Return [X, Y] of the center of cell containing provided text 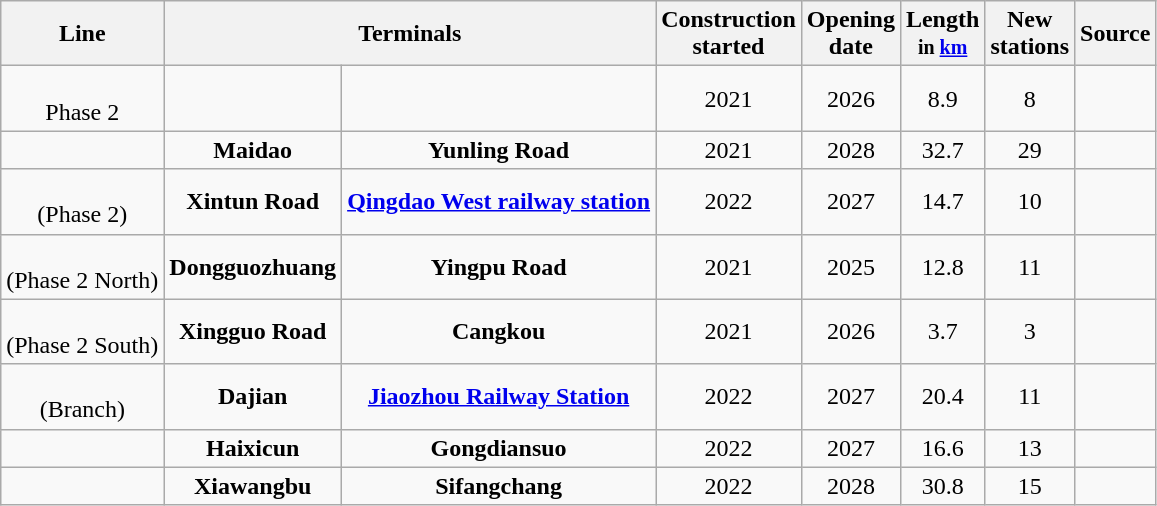
8 [1030, 98]
2025 [850, 266]
Dongguozhuang [253, 266]
20.4 [942, 396]
(Phase 2) [82, 202]
Sifangchang [499, 486]
Gongdiansuo [499, 448]
Qingdao West railway station [499, 202]
3.7 [942, 332]
14.7 [942, 202]
Yunling Road [499, 150]
Source [1116, 34]
10 [1030, 202]
Haixicun [253, 448]
Lengthin km [942, 34]
Maidao [253, 150]
Constructionstarted [729, 34]
Jiaozhou Railway Station [499, 396]
Xiawangbu [253, 486]
Yingpu Road [499, 266]
8.9 [942, 98]
3 [1030, 332]
Dajian [253, 396]
Openingdate [850, 34]
16.6 [942, 448]
Phase 2 [82, 98]
Xintun Road [253, 202]
Terminals [410, 34]
Line [82, 34]
(Phase 2 South) [82, 332]
(Phase 2 North) [82, 266]
Xingguo Road [253, 332]
32.7 [942, 150]
13 [1030, 448]
12.8 [942, 266]
15 [1030, 486]
Cangkou [499, 332]
(Branch) [82, 396]
29 [1030, 150]
Newstations [1030, 34]
30.8 [942, 486]
